From the cell containing the given text, extract its center point as (X, Y) coordinate. 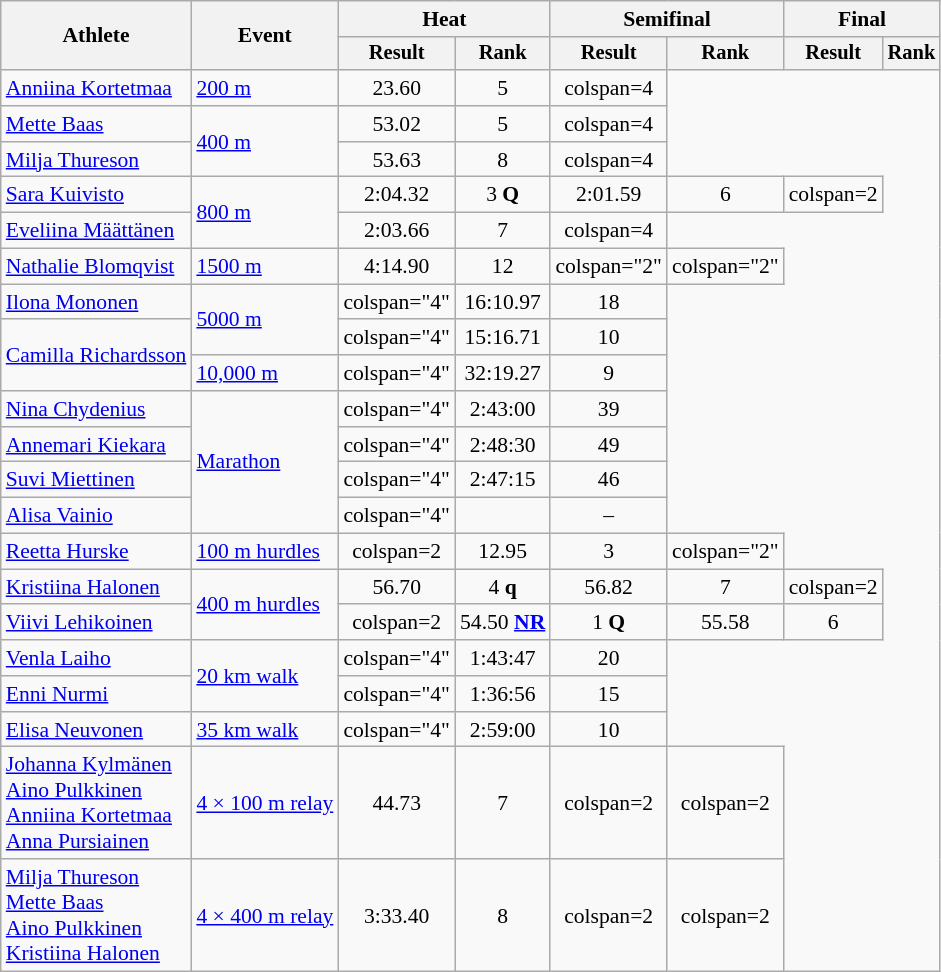
Eveliina Määttänen (96, 231)
Event (264, 36)
Camilla Richardsson (96, 356)
23.60 (396, 88)
Nina Chydenius (96, 409)
2:01.59 (608, 195)
15:16.71 (502, 338)
Elisa Neuvonen (96, 730)
2:43:00 (502, 409)
1:36:56 (502, 694)
800 m (264, 212)
Milja Thureson (96, 160)
Kristiina Halonen (96, 587)
3:33.40 (396, 915)
2:47:15 (502, 480)
2:48:30 (502, 445)
100 m hurdles (264, 552)
5000 m (264, 320)
400 m hurdles (264, 604)
32:19.27 (502, 373)
Alisa Vainio (96, 516)
18 (608, 302)
Annemari Kiekara (96, 445)
– (608, 516)
2:59:00 (502, 730)
Ilona Mononen (96, 302)
Marathon (264, 462)
400 m (264, 142)
35 km walk (264, 730)
Nathalie Blomqvist (96, 267)
56.82 (608, 587)
Reetta Hurske (96, 552)
20 (608, 658)
12.95 (502, 552)
Viivi Lehikoinen (96, 623)
56.70 (396, 587)
3 Q (502, 195)
46 (608, 480)
10,000 m (264, 373)
Heat (444, 19)
Final (862, 19)
Johanna KylmänenAino PulkkinenAnniina KortetmaaAnna Pursiainen (96, 803)
4 × 100 m relay (264, 803)
Venla Laiho (96, 658)
1:43:47 (502, 658)
12 (502, 267)
2:04.32 (396, 195)
Mette Baas (96, 124)
2:03.66 (396, 231)
20 km walk (264, 676)
1500 m (264, 267)
4 × 400 m relay (264, 915)
4 q (502, 587)
15 (608, 694)
54.50 NR (502, 623)
39 (608, 409)
Anniina Kortetmaa (96, 88)
9 (608, 373)
Semifinal (666, 19)
55.58 (726, 623)
Suvi Miettinen (96, 480)
1 Q (608, 623)
49 (608, 445)
200 m (264, 88)
53.63 (396, 160)
Enni Nurmi (96, 694)
Athlete (96, 36)
4:14.90 (396, 267)
16:10.97 (502, 302)
44.73 (396, 803)
3 (608, 552)
53.02 (396, 124)
Sara Kuivisto (96, 195)
Milja ThuresonMette BaasAino PulkkinenKristiina Halonen (96, 915)
